Detect which cell encompasses the target text, then output its (X, Y) center coordinate. 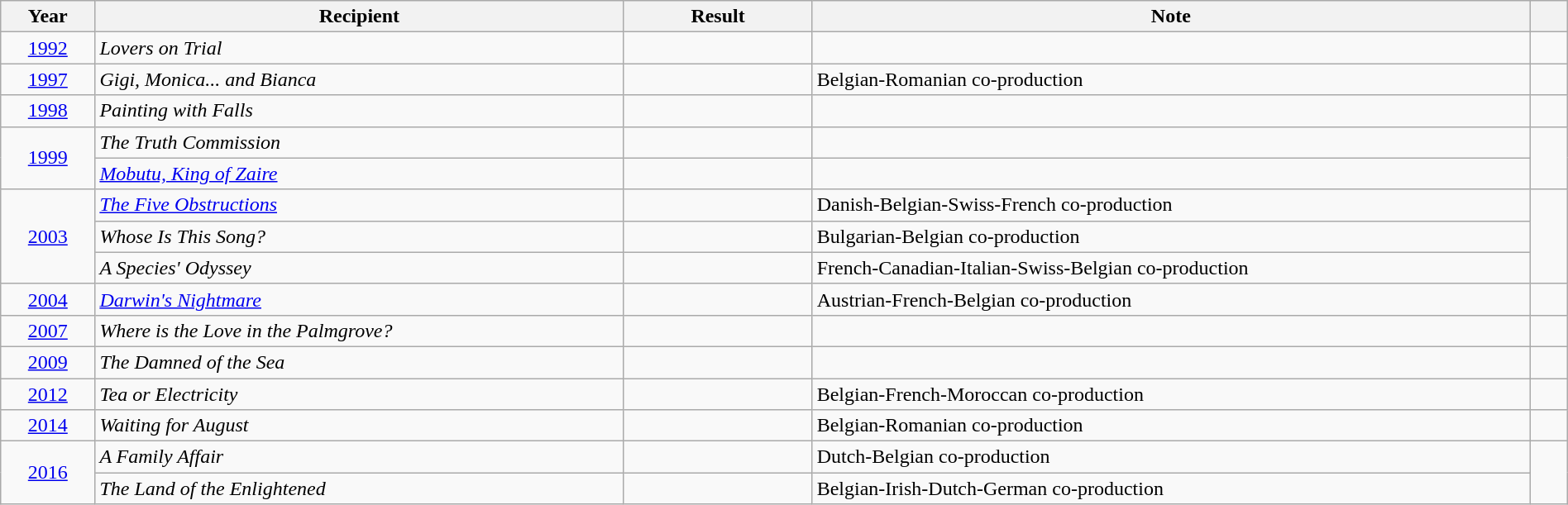
Dutch-Belgian co-production (1171, 457)
Belgian-Irish-Dutch-German co-production (1171, 488)
1999 (48, 158)
2004 (48, 299)
Tea or Electricity (359, 394)
1998 (48, 111)
A Species' Odyssey (359, 268)
2012 (48, 394)
2003 (48, 236)
Austrian-French-Belgian co-production (1171, 299)
The Five Obstructions (359, 205)
Recipient (359, 17)
1992 (48, 48)
Bulgarian-Belgian co-production (1171, 236)
Lovers on Trial (359, 48)
Year (48, 17)
Waiting for August (359, 426)
Belgian-French-Moroccan co-production (1171, 394)
A Family Affair (359, 457)
2016 (48, 473)
Result (718, 17)
The Damned of the Sea (359, 362)
Gigi, Monica... and Bianca (359, 79)
Mobutu, King of Zaire (359, 174)
2007 (48, 331)
Danish-Belgian-Swiss-French co-production (1171, 205)
Darwin's Nightmare (359, 299)
1997 (48, 79)
2009 (48, 362)
The Land of the Enlightened (359, 488)
Where is the Love in the Palmgrove? (359, 331)
Painting with Falls (359, 111)
Note (1171, 17)
2014 (48, 426)
Whose Is This Song? (359, 236)
French-Canadian-Italian-Swiss-Belgian co-production (1171, 268)
The Truth Commission (359, 142)
